Return (x, y) of the center of cell containing provided text 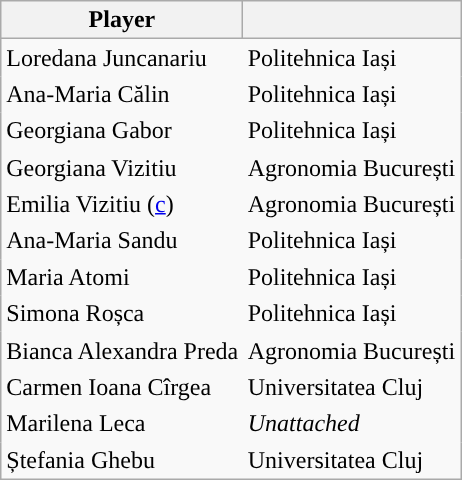
Emilia Vizitiu (c) (122, 204)
Bianca Alexandra Preda (122, 350)
Ana-Maria Călin (122, 94)
Georgiana Gabor (122, 132)
Player (122, 20)
Simona Roșca (122, 314)
Carmen Ioana Cîrgea (122, 388)
Ana-Maria Sandu (122, 240)
Maria Atomi (122, 278)
Georgiana Vizitiu (122, 168)
Loredana Juncanariu (122, 58)
Marilena Leca (122, 424)
Ștefania Ghebu (122, 460)
Unattached (352, 424)
